Output the [x, y] coordinate of the center of the cell containing the given text.  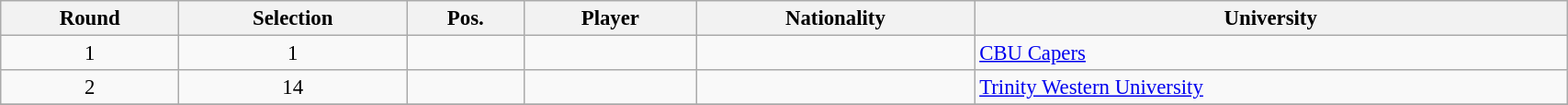
2 [90, 87]
Nationality [836, 18]
Round [90, 18]
Selection [293, 18]
Pos. [466, 18]
CBU Capers [1271, 53]
University [1271, 18]
14 [293, 87]
Trinity Western University [1271, 87]
Player [610, 18]
